Identify which cell holds the provided text, then report its (X, Y) central coordinate. 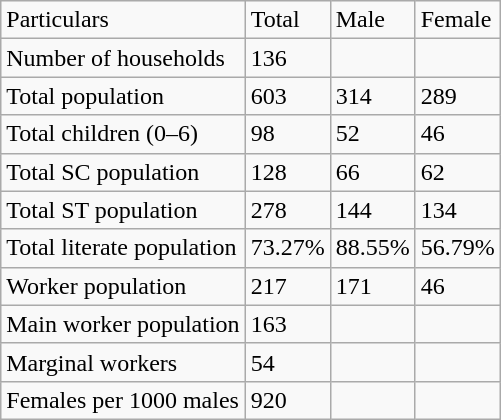
Total population (123, 96)
Marginal workers (123, 362)
Total (288, 20)
Total literate population (123, 248)
217 (288, 286)
278 (288, 210)
Worker population (123, 286)
Particulars (123, 20)
Number of households (123, 58)
314 (372, 96)
289 (458, 96)
62 (458, 172)
56.79% (458, 248)
144 (372, 210)
88.55% (372, 248)
Total SC population (123, 172)
73.27% (288, 248)
98 (288, 134)
Total ST population (123, 210)
163 (288, 324)
Female (458, 20)
136 (288, 58)
920 (288, 400)
52 (372, 134)
134 (458, 210)
Male (372, 20)
Main worker population (123, 324)
171 (372, 286)
54 (288, 362)
66 (372, 172)
Females per 1000 males (123, 400)
603 (288, 96)
Total children (0–6) (123, 134)
128 (288, 172)
